Locate the cell with the specified text and output its [X, Y] center coordinate. 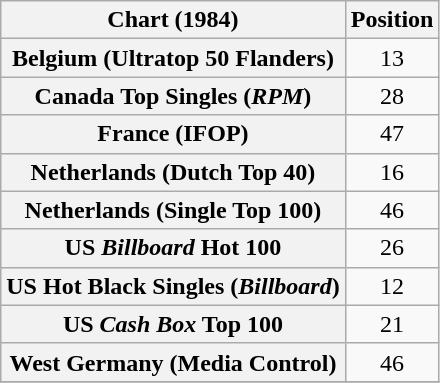
28 [392, 96]
Netherlands (Dutch Top 40) [173, 172]
Netherlands (Single Top 100) [173, 210]
26 [392, 248]
France (IFOP) [173, 134]
West Germany (Media Control) [173, 362]
47 [392, 134]
US Hot Black Singles (Billboard) [173, 286]
Chart (1984) [173, 20]
13 [392, 58]
Canada Top Singles (RPM) [173, 96]
Belgium (Ultratop 50 Flanders) [173, 58]
16 [392, 172]
US Billboard Hot 100 [173, 248]
12 [392, 286]
Position [392, 20]
US Cash Box Top 100 [173, 324]
21 [392, 324]
